From the cell containing the given text, extract its center point as [x, y] coordinate. 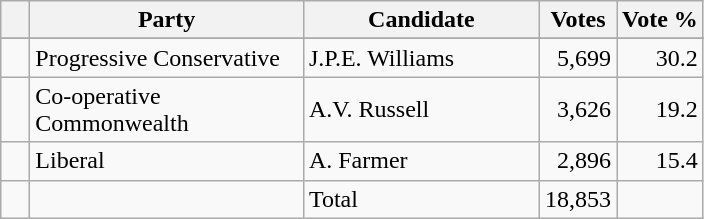
18,853 [578, 199]
30.2 [660, 58]
Liberal [167, 161]
2,896 [578, 161]
Progressive Conservative [167, 58]
Candidate [421, 20]
A.V. Russell [421, 110]
Votes [578, 20]
A. Farmer [421, 161]
15.4 [660, 161]
19.2 [660, 110]
Total [421, 199]
Party [167, 20]
3,626 [578, 110]
Vote % [660, 20]
5,699 [578, 58]
Co-operative Commonwealth [167, 110]
J.P.E. Williams [421, 58]
